Search for the cell housing the specified text and yield its [X, Y] center coordinate. 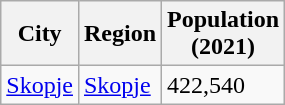
Population(2021) [224, 34]
Region [120, 34]
422,540 [224, 85]
City [40, 34]
